Detect which cell encompasses the target text, then output its [X, Y] center coordinate. 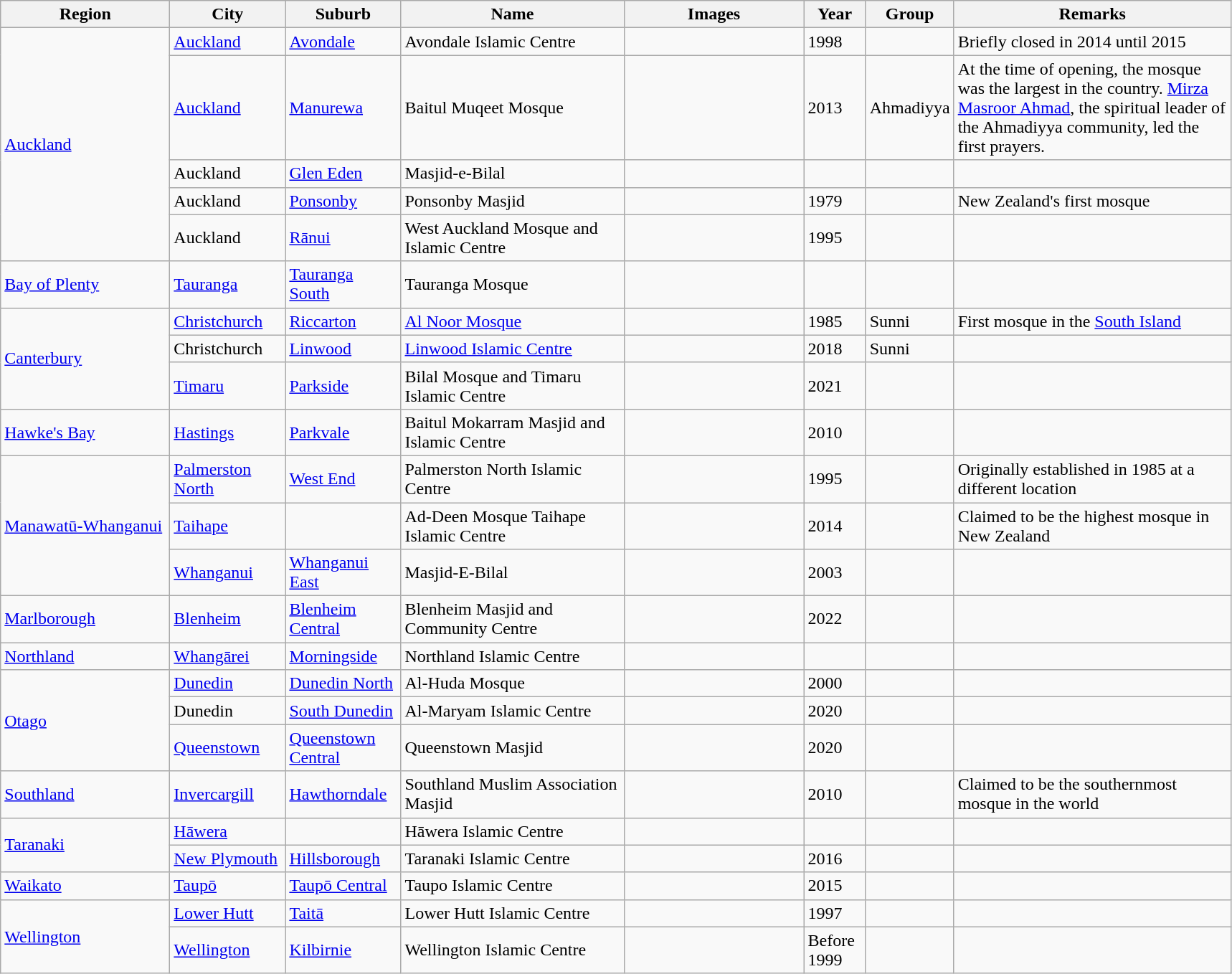
Al-Huda Mosque [512, 684]
2022 [835, 620]
Rānui [343, 238]
Group [909, 14]
Briefly closed in 2014 until 2015 [1092, 42]
West End [343, 479]
Ad-Deen Mosque Taihape Islamic Centre [512, 525]
South Dunedin [343, 711]
Tauranga Mosque [512, 284]
Otago [85, 720]
Hāwera Islamic Centre [512, 831]
Lower Hutt [228, 913]
Linwood [343, 349]
First mosque in the South Island [1092, 321]
2003 [835, 572]
Year [835, 14]
Bilal Mosque and Timaru Islamic Centre [512, 386]
City [228, 14]
Before 1999 [835, 950]
Hawke's Bay [85, 432]
Baitul Mokarram Masjid and Islamic Centre [512, 432]
Wellington Islamic Centre [512, 950]
Taupō [228, 886]
Queenstown [228, 747]
Claimed to be the southernmost mosque in the world [1092, 795]
Morningside [343, 656]
2015 [835, 886]
1998 [835, 42]
Marlborough [85, 620]
2014 [835, 525]
Lower Hutt Islamic Centre [512, 913]
Riccarton [343, 321]
Avondale Islamic Centre [512, 42]
2018 [835, 349]
Originally established in 1985 at a different location [1092, 479]
Parkvale [343, 432]
Ahmadiyya [909, 108]
Kilbirnie [343, 950]
1985 [835, 321]
Images [714, 14]
Claimed to be the highest mosque in New Zealand [1092, 525]
Southland [85, 795]
Whangārei [228, 656]
Linwood Islamic Centre [512, 349]
Canterbury [85, 359]
Bay of Plenty [85, 284]
Whanganui East [343, 572]
Taupō Central [343, 886]
1979 [835, 201]
Dunedin North [343, 684]
Region [85, 14]
Baitul Muqeet Mosque [512, 108]
Ponsonby [343, 201]
Hāwera [228, 831]
Waikato [85, 886]
Name [512, 14]
Tauranga South [343, 284]
Taitā [343, 913]
2021 [835, 386]
Invercargill [228, 795]
Avondale [343, 42]
Al Noor Mosque [512, 321]
Masjid-e-Bilal [512, 174]
1997 [835, 913]
Hawthorndale [343, 795]
Masjid-E-Bilal [512, 572]
Blenheim Masjid and Community Centre [512, 620]
Taranaki Islamic Centre [512, 859]
Southland Muslim Association Masjid [512, 795]
2000 [835, 684]
West Auckland Mosque and Islamic Centre [512, 238]
2013 [835, 108]
Glen Eden [343, 174]
New Zealand's first mosque [1092, 201]
Taihape [228, 525]
Taupo Islamic Centre [512, 886]
Suburb [343, 14]
Taranaki [85, 845]
Hillsborough [343, 859]
Northland [85, 656]
Manurewa [343, 108]
Blenheim [228, 620]
Ponsonby Masjid [512, 201]
Timaru [228, 386]
Remarks [1092, 14]
Palmerston North Islamic Centre [512, 479]
Parkside [343, 386]
Queenstown Masjid [512, 747]
Al-Maryam Islamic Centre [512, 711]
2016 [835, 859]
Tauranga [228, 284]
Northland Islamic Centre [512, 656]
Hastings [228, 432]
Queenstown Central [343, 747]
Whanganui [228, 572]
New Plymouth [228, 859]
Manawatū-Whanganui [85, 525]
Palmerston North [228, 479]
Blenheim Central [343, 620]
